Return the (x, y) coordinate for the center point of the cell that contains the specified text.  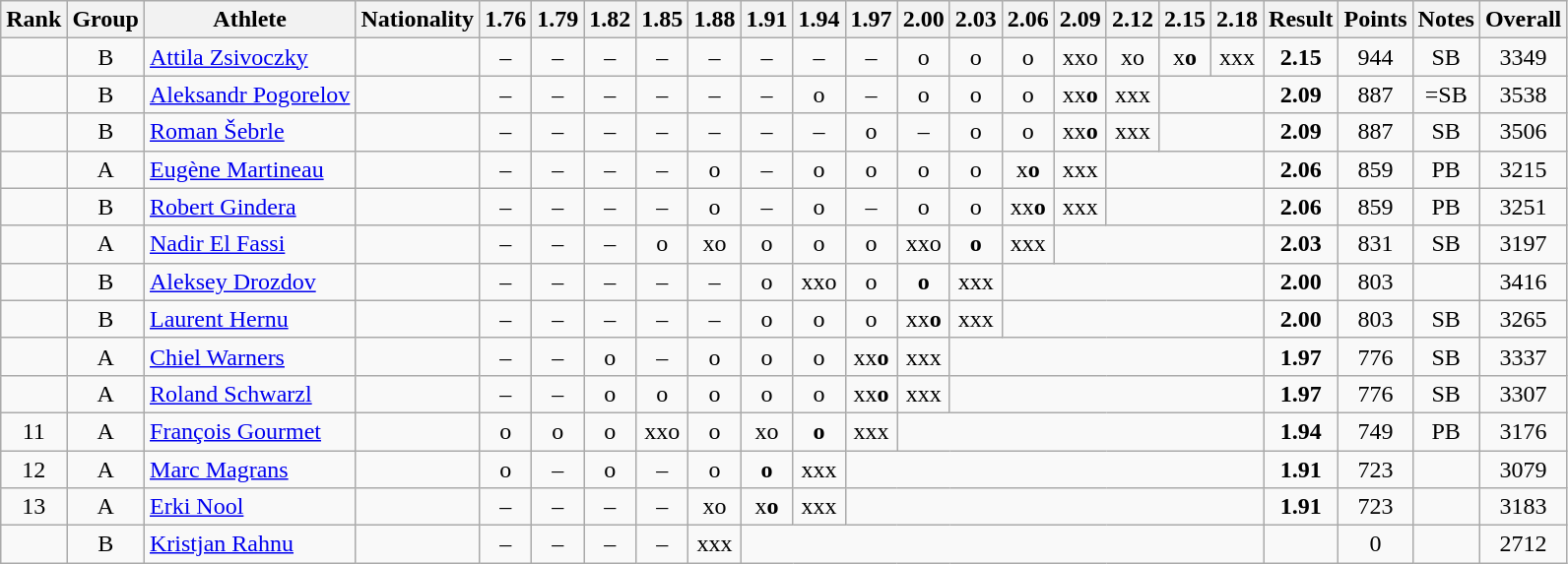
Roland Schwarzl (250, 394)
Erki Nool (250, 507)
Roman Šebrle (250, 132)
=SB (1446, 94)
François Gourmet (250, 431)
3197 (1523, 244)
749 (1375, 431)
Nationality (418, 20)
12 (33, 470)
Aleksey Drozdov (250, 282)
3183 (1523, 507)
Chiel Warners (250, 356)
1.79 (557, 20)
1.85 (662, 20)
Result (1301, 20)
Points (1375, 20)
2712 (1523, 544)
Eugène Martineau (250, 169)
Athlete (250, 20)
Nadir El Fassi (250, 244)
Laurent Hernu (250, 319)
1.82 (611, 20)
Notes (1446, 20)
3176 (1523, 431)
3506 (1523, 132)
Attila Zsivoczky (250, 57)
3416 (1523, 282)
0 (1375, 544)
3265 (1523, 319)
Kristjan Rahnu (250, 544)
3215 (1523, 169)
1.88 (715, 20)
Robert Gindera (250, 207)
2.12 (1133, 20)
3349 (1523, 57)
2.18 (1237, 20)
944 (1375, 57)
3337 (1523, 356)
13 (33, 507)
11 (33, 431)
3538 (1523, 94)
3307 (1523, 394)
Rank (33, 20)
3079 (1523, 470)
Marc Magrans (250, 470)
Overall (1523, 20)
Aleksandr Pogorelov (250, 94)
831 (1375, 244)
1.76 (506, 20)
3251 (1523, 207)
Group (106, 20)
